Determine the [x, y] coordinate at the center of the cell enclosing the given text.  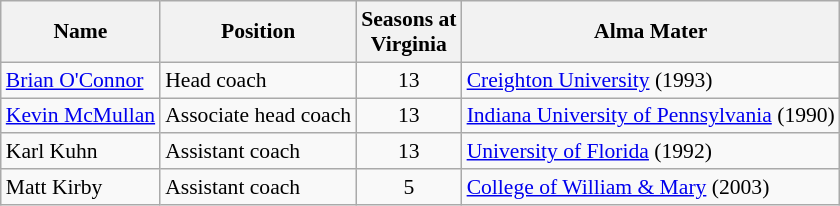
Kevin McMullan [80, 116]
Creighton University (1993) [651, 80]
Indiana University of Pennsylvania (1990) [651, 116]
Seasons atVirginia [408, 32]
Matt Kirby [80, 187]
Associate head coach [258, 116]
College of William & Mary (2003) [651, 187]
Name [80, 32]
Brian O'Connor [80, 80]
University of Florida (1992) [651, 152]
5 [408, 187]
Karl Kuhn [80, 152]
Alma Mater [651, 32]
Head coach [258, 80]
Position [258, 32]
